Provide the (X, Y) coordinate of the cell's center where the given text is located.  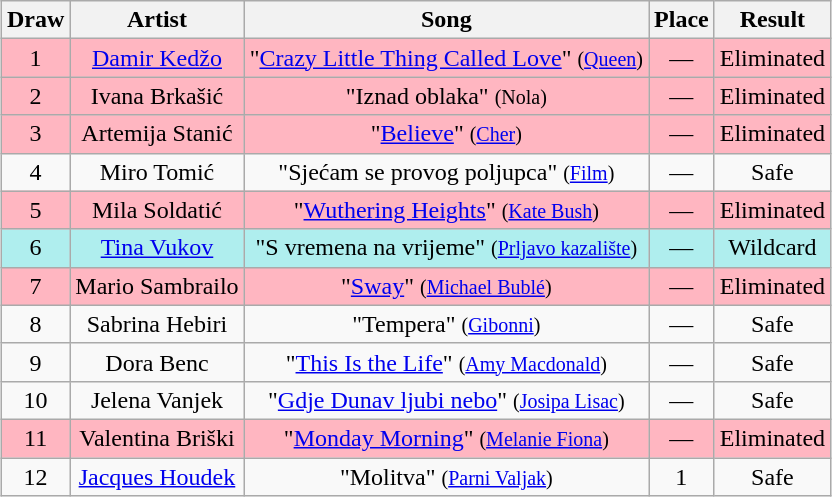
Valentina Briški (157, 438)
"Believe" (Cher) (446, 134)
"Tempera" (Gibonni) (446, 324)
12 (35, 477)
2 (35, 96)
Mila Soldatić (157, 210)
Tina Vukov (157, 248)
10 (35, 400)
"Wuthering Heights" (Kate Bush) (446, 210)
11 (35, 438)
7 (35, 286)
"Crazy Little Thing Called Love" (Queen) (446, 58)
Miro Tomić (157, 172)
"Gdje Dunav ljubi nebo" (Josipa Lisac) (446, 400)
"Monday Morning" (Melanie Fiona) (446, 438)
Artist (157, 20)
Artemija Stanić (157, 134)
Dora Benc (157, 362)
"Iznad oblaka" (Nola) (446, 96)
8 (35, 324)
"S vremena na vrijeme" (Prljavo kazalište) (446, 248)
"This Is the Life" (Amy Macdonald) (446, 362)
4 (35, 172)
Jelena Vanjek (157, 400)
"Sway" (Michael Bublé) (446, 286)
Place (682, 20)
9 (35, 362)
Jacques Houdek (157, 477)
Sabrina Hebiri (157, 324)
Draw (35, 20)
Result (772, 20)
Ivana Brkašić (157, 96)
6 (35, 248)
Wildcard (772, 248)
"Molitva" (Parni Valjak) (446, 477)
Mario Sambrailo (157, 286)
3 (35, 134)
"Sjećam se provog poljupca" (Film) (446, 172)
5 (35, 210)
Song (446, 20)
Damir Kedžo (157, 58)
